Output the [X, Y] coordinate of the center of the cell containing the given text.  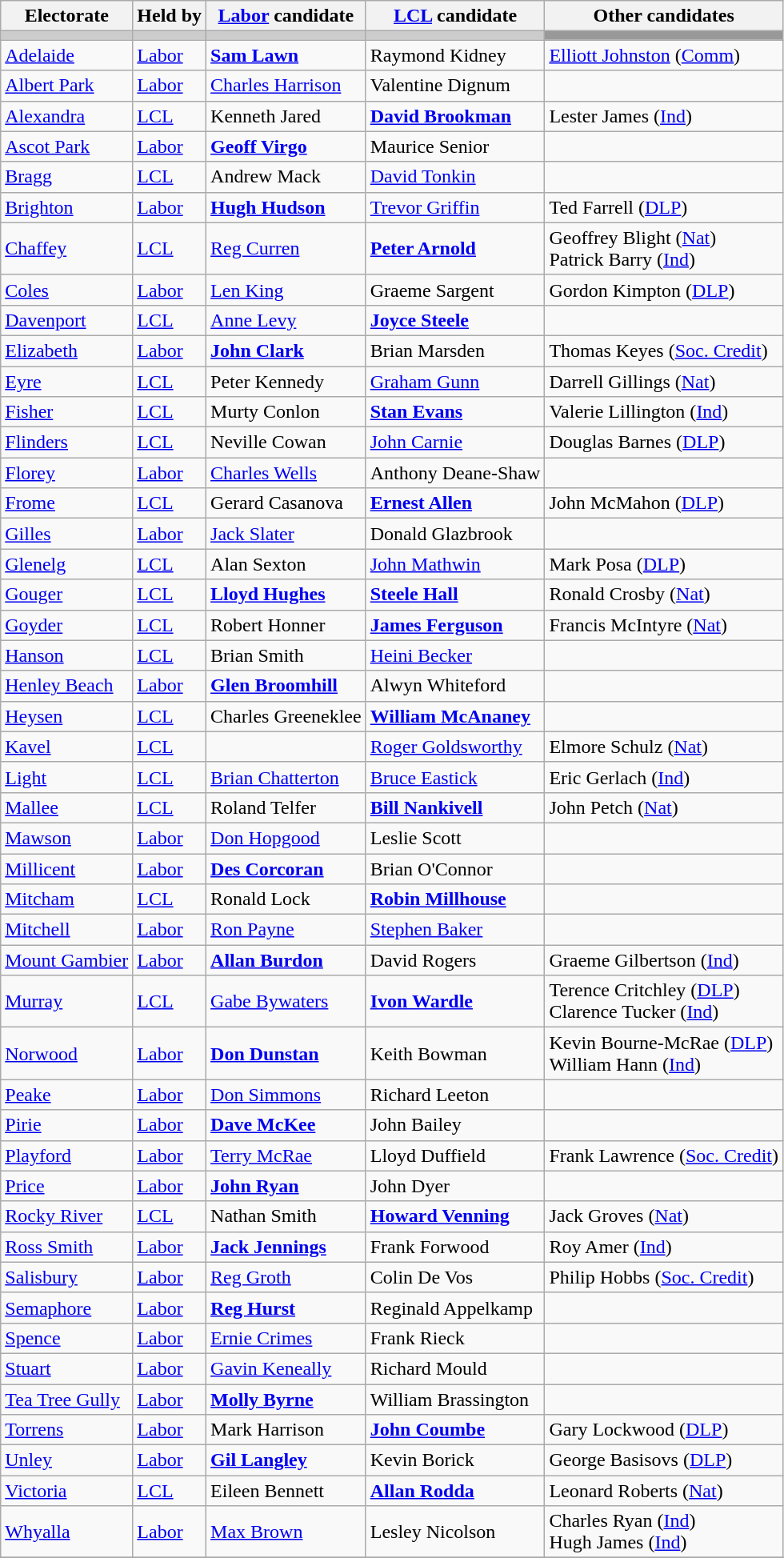
Held by [170, 16]
Graeme Gilbertson (Ind) [664, 960]
Peake [67, 1095]
Frome [67, 503]
Ron Payne [286, 930]
Salisbury [67, 1277]
Pirie [67, 1125]
Frank Rieck [455, 1338]
William McAnaney [455, 716]
Chaffey [67, 248]
Other candidates [664, 16]
Semaphore [67, 1308]
Dave McKee [286, 1125]
Ernie Crimes [286, 1338]
Labor candidate [286, 16]
Lesley Nicolson [455, 1532]
Brian Marsden [455, 350]
David Brookman [455, 116]
Ross Smith [67, 1247]
Geoffrey Blight (Nat) Patrick Barry (Ind) [664, 248]
Heysen [67, 716]
Kavel [67, 747]
Mark Posa (DLP) [664, 564]
Albert Park [67, 86]
Terence Critchley (DLP) Clarence Tucker (Ind) [664, 1002]
Alexandra [67, 116]
Don Simmons [286, 1095]
Douglas Barnes (DLP) [664, 443]
Bragg [67, 177]
Allan Burdon [286, 960]
Kenneth Jared [286, 116]
Alan Sexton [286, 564]
Charles Ryan (Ind) Hugh James (Ind) [664, 1532]
Neville Cowan [286, 443]
Donald Glazbrook [455, 534]
Howard Venning [455, 1216]
Valerie Lillington (Ind) [664, 412]
Lloyd Hughes [286, 595]
Henley Beach [67, 686]
Mount Gambier [67, 960]
Whyalla [67, 1532]
Brian Chatterton [286, 777]
Coles [67, 290]
Eileen Bennett [286, 1491]
Lloyd Duffield [455, 1155]
Joyce Steele [455, 320]
Geoff Virgo [286, 146]
Peter Arnold [455, 248]
Price [67, 1186]
Ronald Lock [286, 899]
Hugh Hudson [286, 207]
Leslie Scott [455, 838]
Steele Hall [455, 595]
Murray [67, 1002]
Allan Rodda [455, 1491]
Roland Telfer [286, 807]
Murty Conlon [286, 412]
David Rogers [455, 960]
Playford [67, 1155]
Mitchell [67, 930]
Andrew Mack [286, 177]
Frank Lawrence (Soc. Credit) [664, 1155]
Eyre [67, 382]
Robert Honner [286, 625]
Electorate [67, 16]
Charles Harrison [286, 86]
Jack Groves (Nat) [664, 1216]
Reg Hurst [286, 1308]
Unley [67, 1460]
Colin De Vos [455, 1277]
Valentine Dignum [455, 86]
John Clark [286, 350]
Norwood [67, 1053]
Gary Lockwood (DLP) [664, 1430]
Stuart [67, 1368]
Peter Kennedy [286, 382]
Mitcham [67, 899]
Frank Forwood [455, 1247]
Tea Tree Gully [67, 1400]
Ascot Park [67, 146]
Gerard Casanova [286, 503]
Anne Levy [286, 320]
Hanson [67, 655]
Graham Gunn [455, 382]
Richard Leeton [455, 1095]
Raymond Kidney [455, 55]
Anthony Deane-Shaw [455, 473]
Lester James (Ind) [664, 116]
Trevor Griffin [455, 207]
Molly Byrne [286, 1400]
Thomas Keyes (Soc. Credit) [664, 350]
Len King [286, 290]
Don Dunstan [286, 1053]
Reginald Appelkamp [455, 1308]
Keith Bowman [455, 1053]
Jack Slater [286, 534]
William Brassington [455, 1400]
Bill Nankivell [455, 807]
Roy Amer (Ind) [664, 1247]
Jack Jennings [286, 1247]
Eric Gerlach (Ind) [664, 777]
Roger Goldsworthy [455, 747]
John Petch (Nat) [664, 807]
Davenport [67, 320]
Brian O'Connor [455, 868]
Stan Evans [455, 412]
Philip Hobbs (Soc. Credit) [664, 1277]
Brian Smith [286, 655]
Glenelg [67, 564]
Alwyn Whiteford [455, 686]
Reg Curren [286, 248]
Don Hopgood [286, 838]
Adelaide [67, 55]
Ronald Crosby (Nat) [664, 595]
Kevin Borick [455, 1460]
Ted Farrell (DLP) [664, 207]
Charles Greeneklee [286, 716]
David Tonkin [455, 177]
John Bailey [455, 1125]
Stephen Baker [455, 930]
John McMahon (DLP) [664, 503]
Victoria [67, 1491]
Gilles [67, 534]
Elizabeth [67, 350]
Rocky River [67, 1216]
John Mathwin [455, 564]
Spence [67, 1338]
Sam Lawn [286, 55]
Gil Langley [286, 1460]
Gouger [67, 595]
Maurice Senior [455, 146]
Bruce Eastick [455, 777]
Charles Wells [286, 473]
Gavin Keneally [286, 1368]
Glen Broomhill [286, 686]
Kevin Bourne-McRae (DLP) William Hann (Ind) [664, 1053]
Max Brown [286, 1532]
Ivon Wardle [455, 1002]
Mallee [67, 807]
Darrell Gillings (Nat) [664, 382]
LCL candidate [455, 16]
Elmore Schulz (Nat) [664, 747]
George Basisovs (DLP) [664, 1460]
Mawson [67, 838]
John Ryan [286, 1186]
Florey [67, 473]
Leonard Roberts (Nat) [664, 1491]
Reg Groth [286, 1277]
Nathan Smith [286, 1216]
Des Corcoran [286, 868]
Robin Millhouse [455, 899]
James Ferguson [455, 625]
John Carnie [455, 443]
Flinders [67, 443]
John Dyer [455, 1186]
Graeme Sargent [455, 290]
Fisher [67, 412]
Ernest Allen [455, 503]
Goyder [67, 625]
Light [67, 777]
Elliott Johnston (Comm) [664, 55]
Gordon Kimpton (DLP) [664, 290]
Francis McIntyre (Nat) [664, 625]
Heini Becker [455, 655]
Gabe Bywaters [286, 1002]
Torrens [67, 1430]
Millicent [67, 868]
Terry McRae [286, 1155]
Mark Harrison [286, 1430]
Brighton [67, 207]
John Coumbe [455, 1430]
Richard Mould [455, 1368]
